Determine the [x, y] coordinate at the center of the cell enclosing the given text.  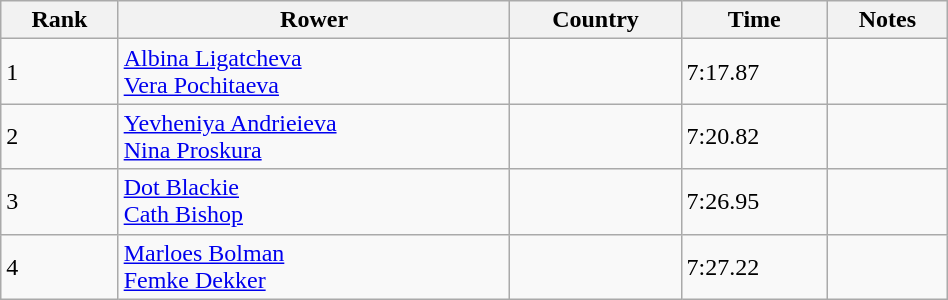
7:17.87 [754, 72]
7:27.22 [754, 266]
Notes [888, 20]
7:26.95 [754, 202]
Time [754, 20]
3 [60, 202]
Albina LigatchevaVera Pochitaeva [314, 72]
Rower [314, 20]
Dot BlackieCath Bishop [314, 202]
Marloes BolmanFemke Dekker [314, 266]
Yevheniya AndrieievaNina Proskura [314, 136]
Country [596, 20]
7:20.82 [754, 136]
Rank [60, 20]
1 [60, 72]
4 [60, 266]
2 [60, 136]
